Identify which cell holds the provided text, then report its (x, y) central coordinate. 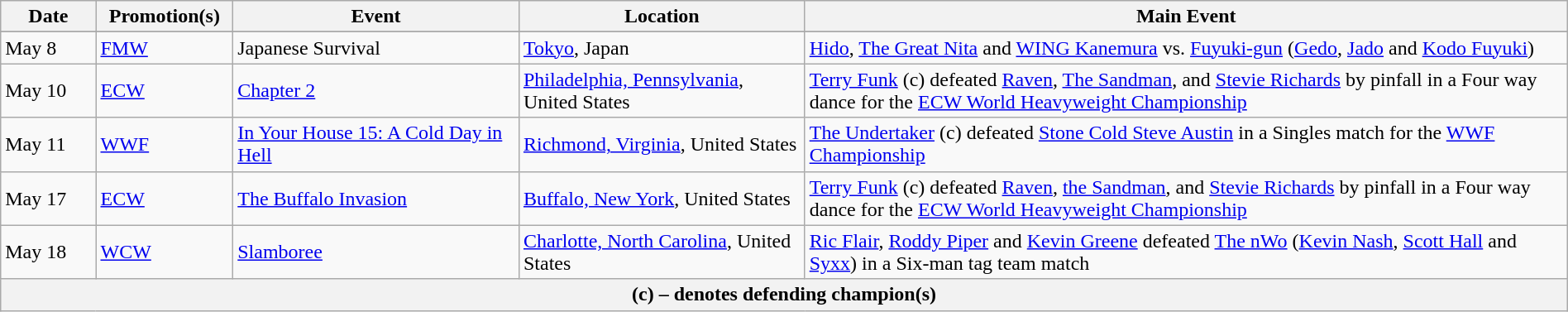
Richmond, Virginia, United States (662, 144)
May 17 (48, 199)
Main Event (1186, 17)
Tokyo, Japan (662, 48)
Ric Flair, Roddy Piper and Kevin Greene defeated The nWo (Kevin Nash, Scott Hall and Syxx) in a Six-man tag team match (1186, 252)
Buffalo, New York, United States (662, 199)
Hido, The Great Nita and WING Kanemura vs. Fuyuki-gun (Gedo, Jado and Kodo Fuyuki) (1186, 48)
May 18 (48, 252)
May 11 (48, 144)
Location (662, 17)
FMW (165, 48)
The Undertaker (c) defeated Stone Cold Steve Austin in a Singles match for the WWF Championship (1186, 144)
Event (376, 17)
Chapter 2 (376, 91)
Japanese Survival (376, 48)
Terry Funk (c) defeated Raven, the Sandman, and Stevie Richards by pinfall in a Four way dance for the ECW World Heavyweight Championship (1186, 199)
Philadelphia, Pennsylvania, United States (662, 91)
May 10 (48, 91)
Date (48, 17)
Charlotte, North Carolina, United States (662, 252)
Terry Funk (c) defeated Raven, The Sandman, and Stevie Richards by pinfall in a Four way dance for the ECW World Heavyweight Championship (1186, 91)
In Your House 15: A Cold Day in Hell (376, 144)
WWF (165, 144)
Slamboree (376, 252)
Promotion(s) (165, 17)
May 8 (48, 48)
The Buffalo Invasion (376, 199)
WCW (165, 252)
(c) – denotes defending champion(s) (784, 295)
